Output the (x, y) coordinate of the center of the cell containing the given text.  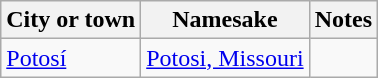
Potosí (71, 58)
City or town (71, 20)
Namesake (225, 20)
Notes (343, 20)
Potosi, Missouri (225, 58)
